Locate the cell with the specified text and output its (x, y) center coordinate. 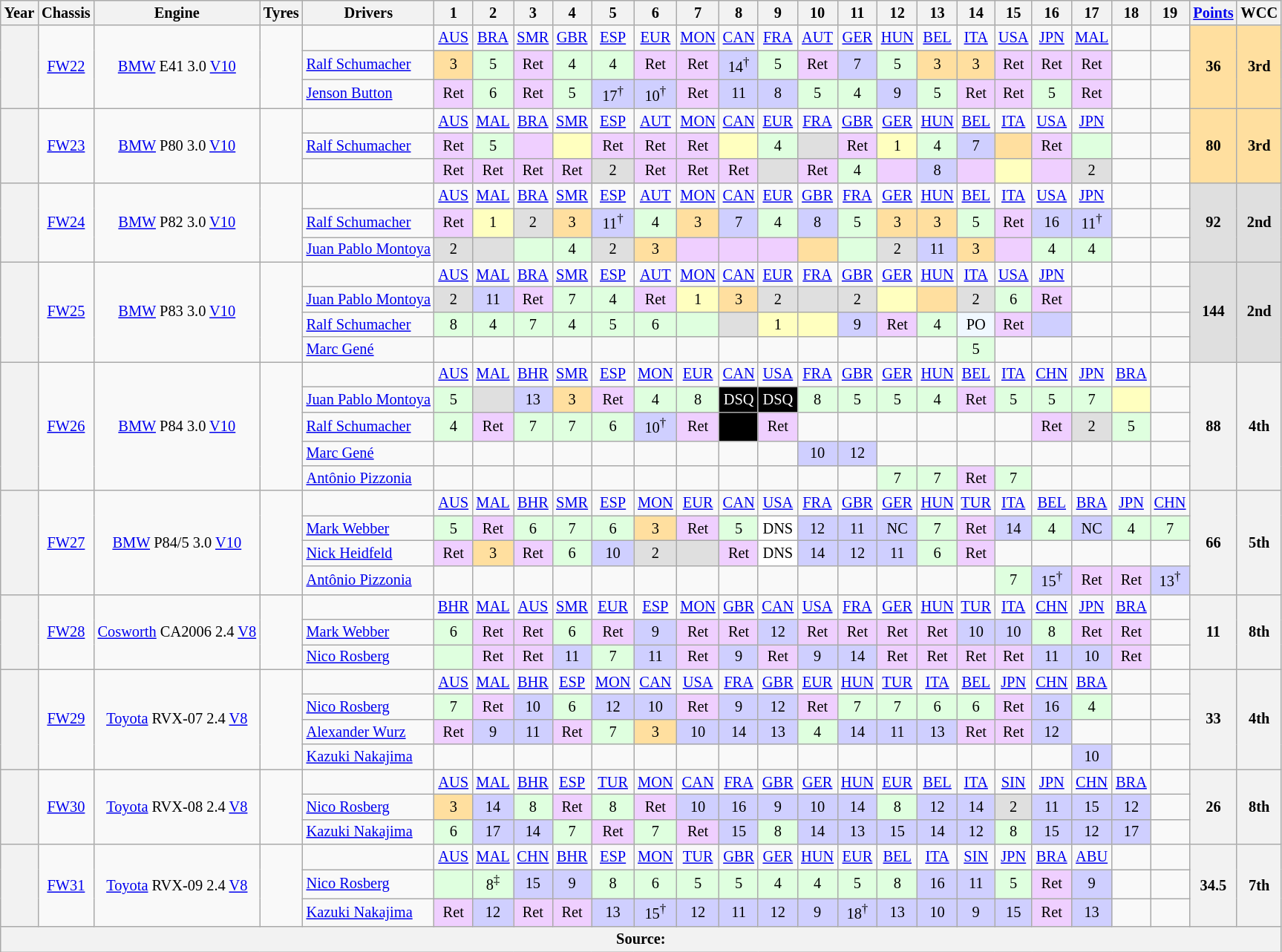
88 (1213, 426)
Toyota RVX-09 2.4 V8 (177, 885)
33 (1213, 720)
WCC (1259, 13)
14† (739, 65)
Jenson Button (368, 93)
FW29 (65, 720)
FW27 (65, 542)
FW24 (65, 223)
18† (857, 913)
FW31 (65, 885)
17† (613, 93)
Alexander Wurz (368, 732)
BMW P82 3.0 V10 (177, 223)
Engine (177, 13)
BMW P84/5 3.0 V10 (177, 542)
Drivers (368, 13)
19 (1170, 13)
FW28 (65, 632)
26 (1213, 807)
PO (976, 324)
7th (1259, 885)
BMW P84 3.0 V10 (177, 426)
FW23 (65, 145)
Tyres (281, 13)
Toyota RVX-08 2.4 V8 (177, 807)
Points (1213, 13)
ABU (1091, 856)
36 (1213, 67)
Cosworth CA2006 2.4 V8 (177, 632)
BMW E41 3.0 V10 (177, 67)
Source: (641, 939)
92 (1213, 223)
FW30 (65, 807)
Toyota RVX-07 2.4 V8 (177, 720)
34.5 (1213, 885)
144 (1213, 312)
BMW P83 3.0 V10 (177, 312)
Chassis (65, 13)
18 (1131, 13)
FW25 (65, 312)
FW22 (65, 67)
8‡ (493, 883)
80 (1213, 145)
FW26 (65, 426)
5th (1259, 542)
Year (19, 13)
Nick Heidfeld (368, 553)
66 (1213, 542)
BMW P80 3.0 V10 (177, 145)
13† (1170, 580)
